For the text-containing cell, return its midpoint in [X, Y] coordinate format. 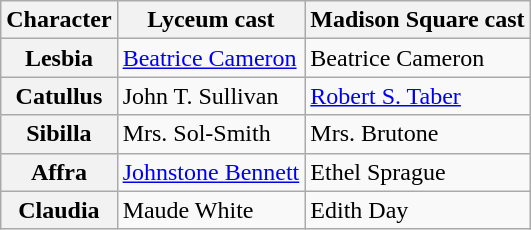
Mrs. Brutone [418, 134]
Ethel Sprague [418, 172]
Mrs. Sol-Smith [211, 134]
Robert S. Taber [418, 96]
Edith Day [418, 210]
Claudia [59, 210]
Madison Square cast [418, 20]
Lyceum cast [211, 20]
John T. Sullivan [211, 96]
Catullus [59, 96]
Character [59, 20]
Maude White [211, 210]
Lesbia [59, 58]
Affra [59, 172]
Sibilla [59, 134]
Johnstone Bennett [211, 172]
